Find where the given text appears and provide that cell's center as (x, y) coordinate. 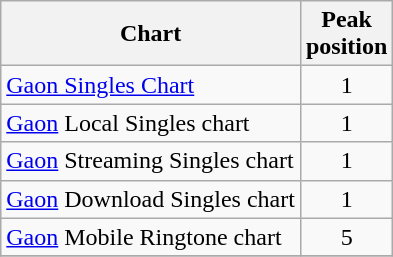
Gaon Download Singles chart (151, 199)
Peakposition (346, 34)
Chart (151, 34)
5 (346, 237)
Gaon Local Singles chart (151, 123)
Gaon Mobile Ringtone chart (151, 237)
Gaon Singles Chart (151, 85)
Gaon Streaming Singles chart (151, 161)
